Return (X, Y) of the center of cell containing provided text 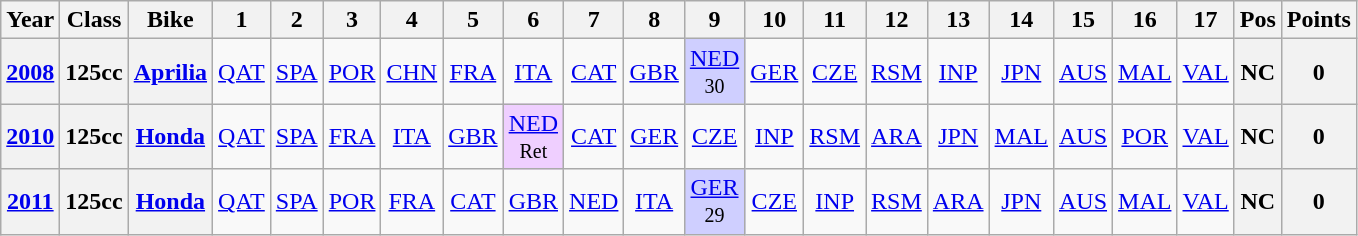
Year (30, 20)
Aprilia (170, 72)
2010 (30, 136)
Class (94, 20)
6 (533, 20)
CHN (412, 72)
Bike (170, 20)
2011 (30, 202)
GER29 (714, 202)
2 (296, 20)
13 (958, 20)
4 (412, 20)
3 (352, 20)
12 (897, 20)
Points (1318, 20)
9 (714, 20)
14 (1021, 20)
1 (242, 20)
2008 (30, 72)
8 (654, 20)
11 (835, 20)
16 (1145, 20)
17 (1206, 20)
Pos (1258, 20)
5 (473, 20)
NED30 (714, 72)
15 (1082, 20)
NED (594, 202)
7 (594, 20)
10 (774, 20)
NEDRet (533, 136)
